Identify which cell holds the provided text, then report its [X, Y] central coordinate. 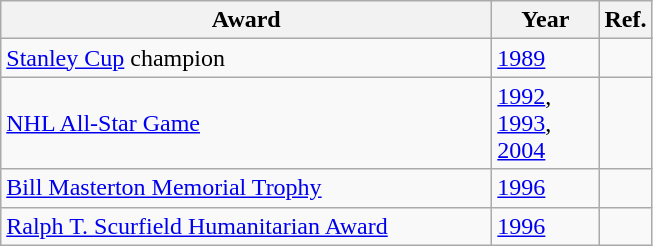
NHL All-Star Game [246, 123]
Year [546, 20]
Ref. [626, 20]
Stanley Cup champion [246, 58]
Bill Masterton Memorial Trophy [246, 188]
1989 [546, 58]
1992, 1993, 2004 [546, 123]
Award [246, 20]
Ralph T. Scurfield Humanitarian Award [246, 226]
